Find where the given text appears and provide that cell's center as (X, Y) coordinate. 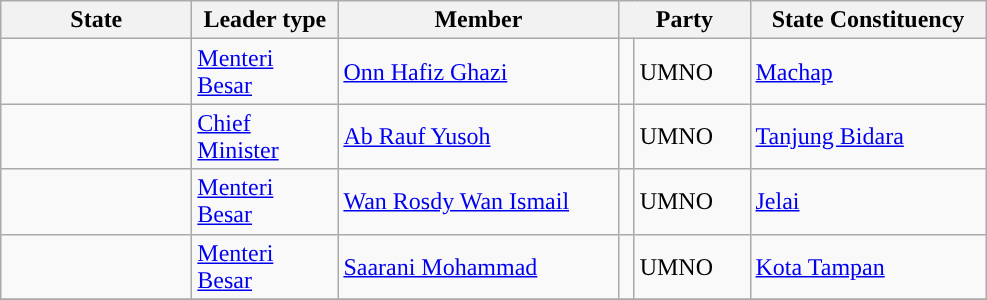
Onn Hafiz Ghazi (478, 72)
Tanjung Bidara (868, 136)
Saarani Mohammad (478, 266)
Kota Tampan (868, 266)
Jelai (868, 202)
Party (684, 20)
Leader type (265, 20)
Member (478, 20)
State (96, 20)
Ab Rauf Yusoh (478, 136)
Wan Rosdy Wan Ismail (478, 202)
State Constituency (868, 20)
Machap (868, 72)
Chief Minister (265, 136)
